Capture the cell that displays the provided text and extract its [X, Y] central coordinate. 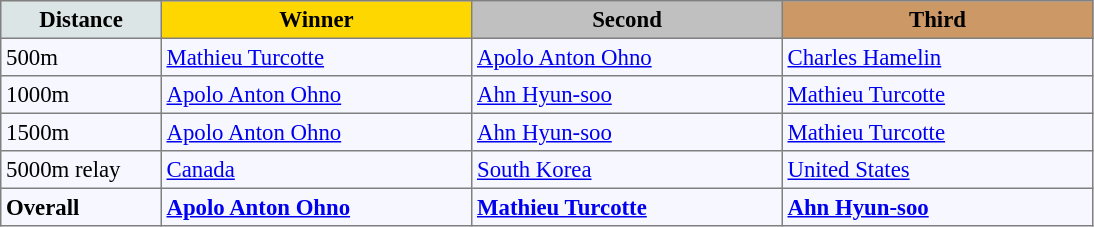
Winner [316, 20]
Charles Hamelin [937, 57]
1000m [81, 95]
Overall [81, 207]
South Korea [627, 170]
Canada [316, 170]
Second [627, 20]
1500m [81, 132]
5000m relay [81, 170]
United States [937, 170]
Third [937, 20]
Distance [81, 20]
500m [81, 57]
